For the text-containing cell, return its midpoint in [x, y] coordinate format. 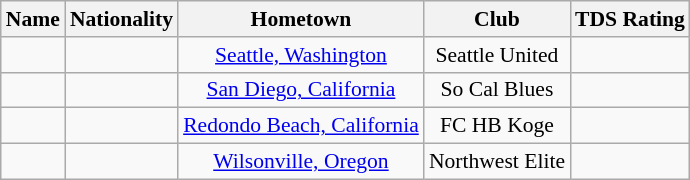
TDS Rating [630, 19]
Seattle, Washington [301, 55]
Seattle United [497, 55]
Hometown [301, 19]
Wilsonville, Oregon [301, 162]
Nationality [122, 19]
So Cal Blues [497, 90]
Name [33, 19]
San Diego, California [301, 90]
Redondo Beach, California [301, 126]
Club [497, 19]
Northwest Elite [497, 162]
FC HB Koge [497, 126]
